Detect which cell encompasses the target text, then output its [X, Y] center coordinate. 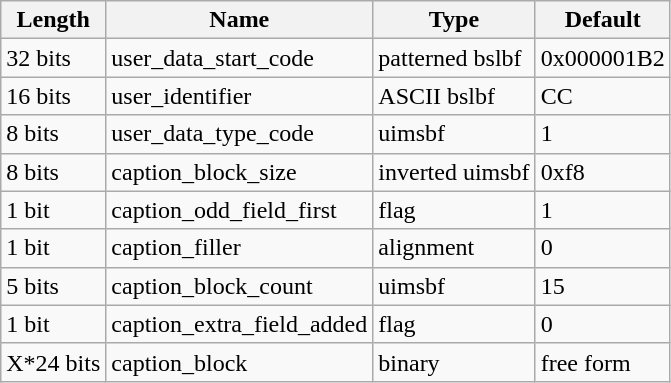
0x000001B2 [602, 58]
caption_block [240, 362]
user_data_type_code [240, 134]
ASCII bslbf [454, 96]
caption_block_size [240, 172]
Length [54, 20]
0xf8 [602, 172]
Name [240, 20]
binary [454, 362]
patterned bslbf [454, 58]
user_data_start_code [240, 58]
15 [602, 286]
free form [602, 362]
user_identifier [240, 96]
CC [602, 96]
16 bits [54, 96]
Default [602, 20]
alignment [454, 248]
caption_extra_field_added [240, 324]
X*24 bits [54, 362]
caption_odd_field_first [240, 210]
caption_block_count [240, 286]
inverted uimsbf [454, 172]
5 bits [54, 286]
Type [454, 20]
32 bits [54, 58]
caption_filler [240, 248]
